Determine the (X, Y) coordinate at the center of the cell enclosing the given text.  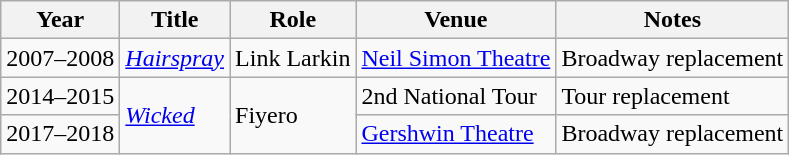
2017–2018 (60, 134)
Title (175, 20)
Role (293, 20)
2014–2015 (60, 96)
Gershwin Theatre (456, 134)
Year (60, 20)
Link Larkin (293, 58)
Hairspray (175, 58)
Venue (456, 20)
Fiyero (293, 115)
Notes (672, 20)
Tour replacement (672, 96)
2007–2008 (60, 58)
2nd National Tour (456, 96)
Wicked (175, 115)
Neil Simon Theatre (456, 58)
